Provide the [x, y] coordinate of the cell's center where the given text is located.  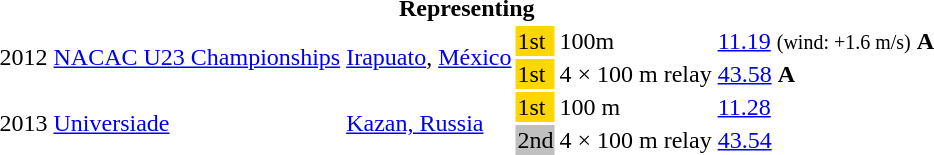
2nd [536, 140]
100 m [636, 107]
Kazan, Russia [429, 124]
Irapuato, México [429, 58]
100m [636, 41]
NACAC U23 Championships [197, 58]
Universiade [197, 124]
